For the text-containing cell, return its midpoint in [X, Y] coordinate format. 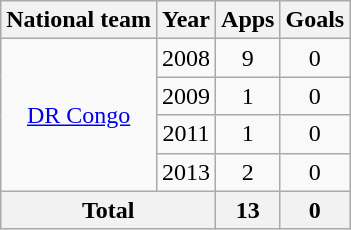
Goals [315, 20]
2008 [186, 58]
National team [79, 20]
2011 [186, 134]
2009 [186, 96]
DR Congo [79, 115]
Year [186, 20]
13 [248, 210]
2 [248, 172]
Total [108, 210]
9 [248, 58]
2013 [186, 172]
Apps [248, 20]
